Return the [x, y] coordinate for the center point of the cell that contains the specified text.  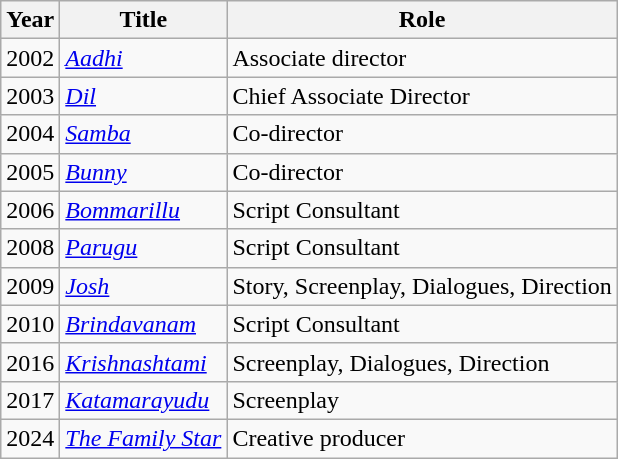
2016 [30, 362]
2009 [30, 286]
2017 [30, 400]
Brindavanam [144, 324]
The Family Star [144, 438]
Samba [144, 134]
2024 [30, 438]
Dil [144, 96]
Year [30, 20]
Role [422, 20]
Parugu [144, 248]
Josh [144, 286]
Krishnashtami [144, 362]
Katamarayudu [144, 400]
Chief Associate Director [422, 96]
Screenplay, Dialogues, Direction [422, 362]
Title [144, 20]
Aadhi [144, 58]
2004 [30, 134]
2002 [30, 58]
2008 [30, 248]
2010 [30, 324]
Screenplay [422, 400]
Associate director [422, 58]
2005 [30, 172]
2006 [30, 210]
Story, Screenplay, Dialogues, Direction [422, 286]
Bunny [144, 172]
Creative producer [422, 438]
2003 [30, 96]
Bommarillu [144, 210]
